Find where the given text appears and provide that cell's center as [X, Y] coordinate. 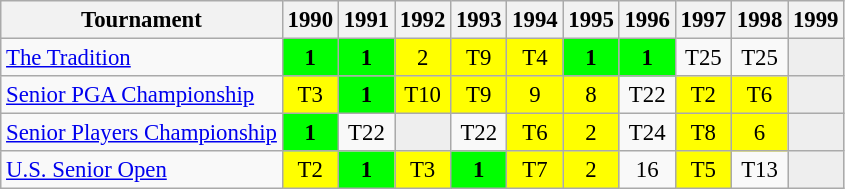
8 [591, 95]
1992 [422, 20]
1996 [647, 20]
1995 [591, 20]
T8 [703, 133]
T13 [759, 170]
T5 [703, 170]
T10 [422, 95]
U.S. Senior Open [142, 170]
1997 [703, 20]
9 [535, 95]
1993 [479, 20]
Senior PGA Championship [142, 95]
Tournament [142, 20]
1991 [366, 20]
1999 [816, 20]
6 [759, 133]
T7 [535, 170]
T4 [535, 58]
1994 [535, 20]
Senior Players Championship [142, 133]
1998 [759, 20]
T24 [647, 133]
1990 [310, 20]
16 [647, 170]
The Tradition [142, 58]
